Detect which cell encompasses the target text, then output its (X, Y) center coordinate. 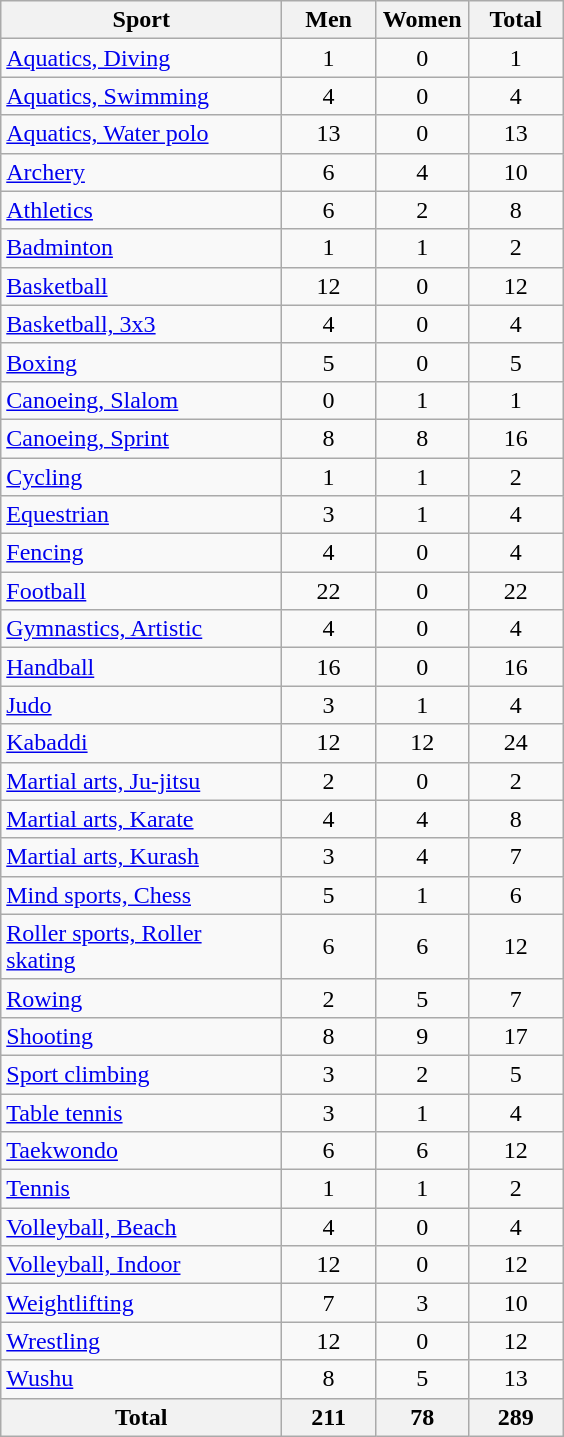
Athletics (142, 210)
Football (142, 591)
Roller sports, Roller skating (142, 946)
Martial arts, Ju-jitsu (142, 781)
9 (422, 1036)
Table tennis (142, 1113)
Canoeing, Sprint (142, 438)
Volleyball, Beach (142, 1227)
Volleyball, Indoor (142, 1265)
Martial arts, Karate (142, 819)
Boxing (142, 362)
Women (422, 20)
Basketball, 3x3 (142, 324)
289 (516, 1417)
Gymnastics, Artistic (142, 629)
Kabaddi (142, 743)
Weightlifting (142, 1303)
Judo (142, 705)
Aquatics, Water polo (142, 134)
Sport climbing (142, 1074)
17 (516, 1036)
24 (516, 743)
Tennis (142, 1189)
Canoeing, Slalom (142, 400)
Aquatics, Swimming (142, 96)
Archery (142, 172)
211 (329, 1417)
Aquatics, Diving (142, 58)
Mind sports, Chess (142, 895)
Rowing (142, 998)
Taekwondo (142, 1151)
Wrestling (142, 1341)
Equestrian (142, 515)
Badminton (142, 248)
Basketball (142, 286)
78 (422, 1417)
Shooting (142, 1036)
Men (329, 20)
Sport (142, 20)
Martial arts, Kurash (142, 857)
Handball (142, 667)
Cycling (142, 477)
Wushu (142, 1379)
Fencing (142, 553)
